Find where the given text appears and provide that cell's center as [X, Y] coordinate. 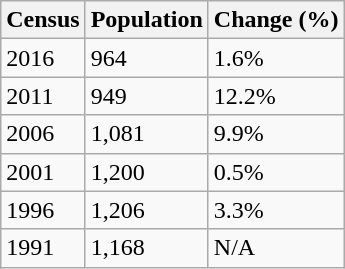
1,200 [146, 172]
2011 [43, 96]
3.3% [276, 210]
2001 [43, 172]
964 [146, 58]
N/A [276, 248]
1,081 [146, 134]
2016 [43, 58]
Population [146, 20]
Census [43, 20]
1,206 [146, 210]
1996 [43, 210]
0.5% [276, 172]
1.6% [276, 58]
2006 [43, 134]
949 [146, 96]
1991 [43, 248]
Change (%) [276, 20]
12.2% [276, 96]
1,168 [146, 248]
9.9% [276, 134]
